Detect which cell encompasses the target text, then output its (x, y) center coordinate. 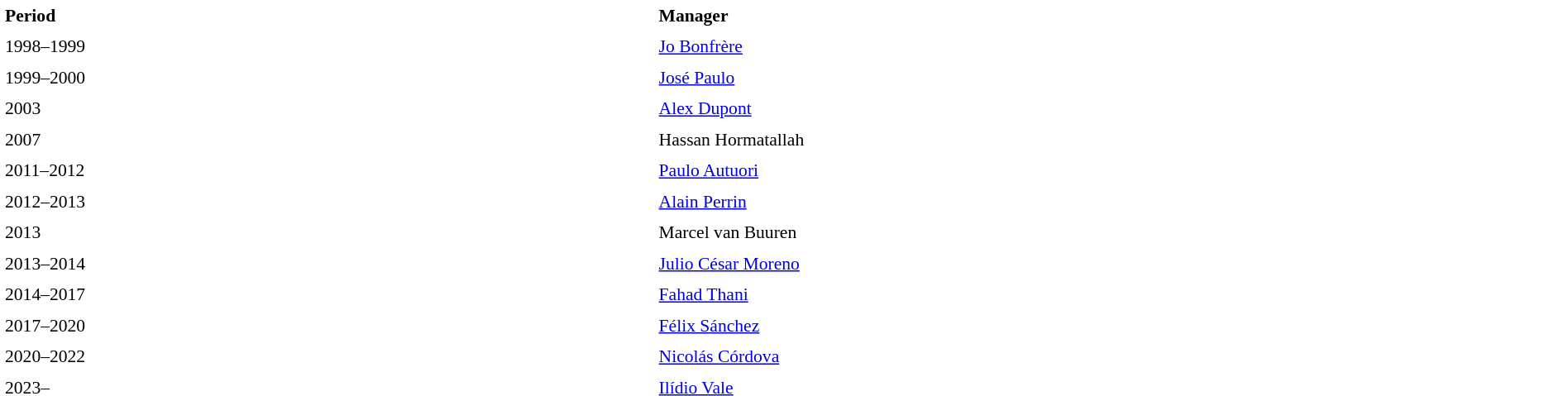
2017–2020 (327, 326)
Period (327, 16)
Nicolás Córdova (1111, 356)
2012–2013 (327, 202)
1998–1999 (327, 47)
2014–2017 (327, 295)
2020–2022 (327, 356)
Félix Sánchez (1111, 326)
José Paulo (1111, 78)
2013–2014 (327, 264)
Alain Perrin (1111, 202)
Hassan Hormatallah (1111, 140)
2011–2012 (327, 171)
2007 (327, 140)
2003 (327, 108)
Manager (1111, 16)
2013 (327, 232)
Paulo Autuori (1111, 171)
Marcel van Buuren (1111, 232)
Alex Dupont (1111, 108)
Julio César Moreno (1111, 264)
1999–2000 (327, 78)
Fahad Thani (1111, 295)
Jo Bonfrère (1111, 47)
